Capture the cell that displays the provided text and extract its (X, Y) central coordinate. 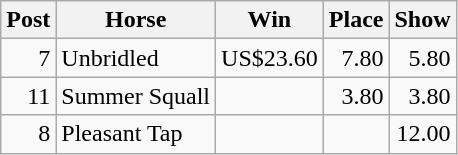
US$23.60 (270, 58)
7.80 (356, 58)
Place (356, 20)
Win (270, 20)
Pleasant Tap (136, 134)
8 (28, 134)
12.00 (422, 134)
Post (28, 20)
11 (28, 96)
7 (28, 58)
Unbridled (136, 58)
Summer Squall (136, 96)
5.80 (422, 58)
Show (422, 20)
Horse (136, 20)
